For the text-containing cell, return its midpoint in [x, y] coordinate format. 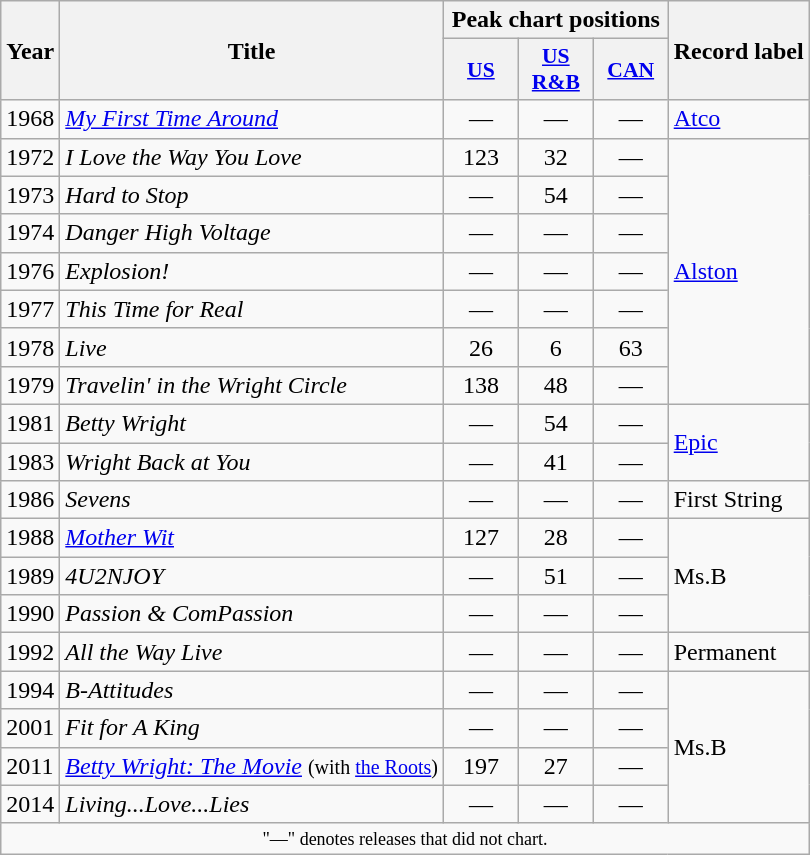
Epic [738, 442]
Title [252, 50]
63 [630, 347]
127 [480, 538]
1979 [30, 385]
Wright Back at You [252, 461]
Permanent [738, 652]
All the Way Live [252, 652]
This Time for Real [252, 309]
6 [556, 347]
28 [556, 538]
Record label [738, 50]
Explosion! [252, 271]
First String [738, 500]
48 [556, 385]
B-Attitudes [252, 690]
27 [556, 766]
Atco [738, 119]
51 [556, 576]
Year [30, 50]
32 [556, 157]
US R&B [556, 70]
41 [556, 461]
Mother Wit [252, 538]
Peak chart positions [556, 20]
"—" denotes releases that did not chart. [405, 838]
123 [480, 157]
1981 [30, 423]
1990 [30, 614]
1992 [30, 652]
1994 [30, 690]
1978 [30, 347]
Travelin' in the Wright Circle [252, 385]
1968 [30, 119]
I Love the Way You Love [252, 157]
1986 [30, 500]
Danger High Voltage [252, 233]
CAN [630, 70]
Live [252, 347]
Betty Wright: The Movie (with the Roots) [252, 766]
1974 [30, 233]
My First Time Around [252, 119]
US [480, 70]
4U2NJOY [252, 576]
2014 [30, 804]
1988 [30, 538]
2001 [30, 728]
Passion & ComPassion [252, 614]
1977 [30, 309]
Hard to Stop [252, 195]
Fit for A King [252, 728]
2011 [30, 766]
Sevens [252, 500]
1973 [30, 195]
138 [480, 385]
26 [480, 347]
Living...Love...Lies [252, 804]
Betty Wright [252, 423]
1972 [30, 157]
1976 [30, 271]
Alston [738, 271]
197 [480, 766]
1989 [30, 576]
1983 [30, 461]
